Locate the cell with the specified text and output its (x, y) center coordinate. 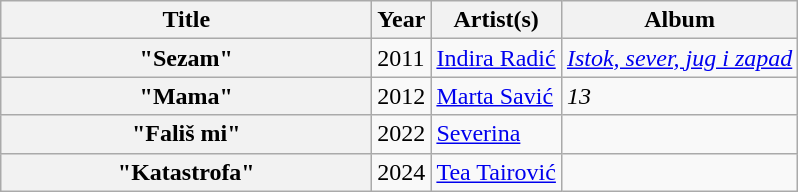
"Fališ mi" (186, 134)
Year (402, 20)
2024 (402, 172)
Title (186, 20)
"Sezam" (186, 58)
"Mama" (186, 96)
Artist(s) (496, 20)
Indira Radić (496, 58)
Marta Savić (496, 96)
2011 (402, 58)
Album (679, 20)
Severina (496, 134)
2022 (402, 134)
Istok, sever, jug i zapad (679, 58)
Tea Tairović (496, 172)
"Katastrofa" (186, 172)
13 (679, 96)
2012 (402, 96)
